Return [x, y] of the center of cell containing provided text 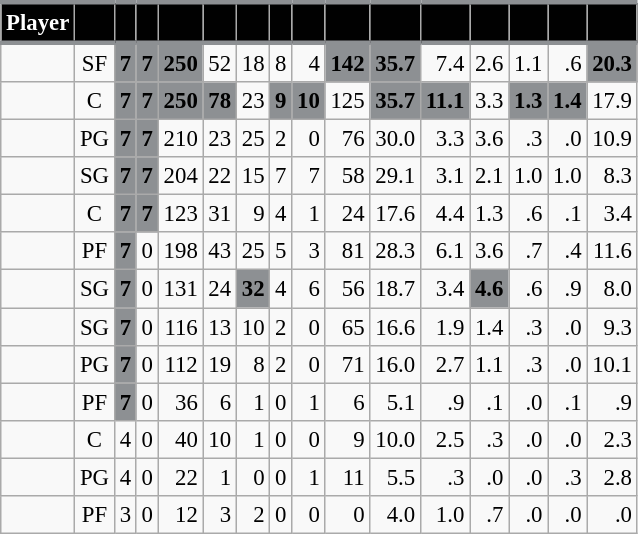
116 [180, 327]
81 [348, 251]
10.0 [395, 439]
5.5 [395, 477]
6.1 [444, 251]
2.6 [490, 62]
56 [348, 289]
.4 [568, 251]
30.0 [395, 139]
1.9 [444, 327]
32 [252, 289]
13 [220, 327]
4.4 [444, 214]
16.0 [395, 364]
2.1 [490, 176]
52 [220, 62]
123 [180, 214]
11 [348, 477]
3.1 [444, 176]
9.3 [612, 327]
78 [220, 101]
29.1 [395, 176]
142 [348, 62]
5.1 [395, 402]
7.4 [444, 62]
198 [180, 251]
5 [281, 251]
2.7 [444, 364]
112 [180, 364]
11.6 [612, 251]
210 [180, 139]
19 [220, 364]
31 [220, 214]
125 [348, 101]
58 [348, 176]
43 [220, 251]
65 [348, 327]
11.1 [444, 101]
12 [180, 515]
10.9 [612, 139]
17.6 [395, 214]
10.1 [612, 364]
131 [180, 289]
17.9 [612, 101]
SF [95, 62]
4.6 [490, 289]
20.3 [612, 62]
8.3 [612, 176]
4.0 [395, 515]
18.7 [395, 289]
76 [348, 139]
Player [38, 22]
8.0 [612, 289]
204 [180, 176]
15 [252, 176]
2.5 [444, 439]
2.3 [612, 439]
16.6 [395, 327]
40 [180, 439]
18 [252, 62]
71 [348, 364]
36 [180, 402]
28.3 [395, 251]
2.8 [612, 477]
